Locate the cell with the specified text and output its (x, y) center coordinate. 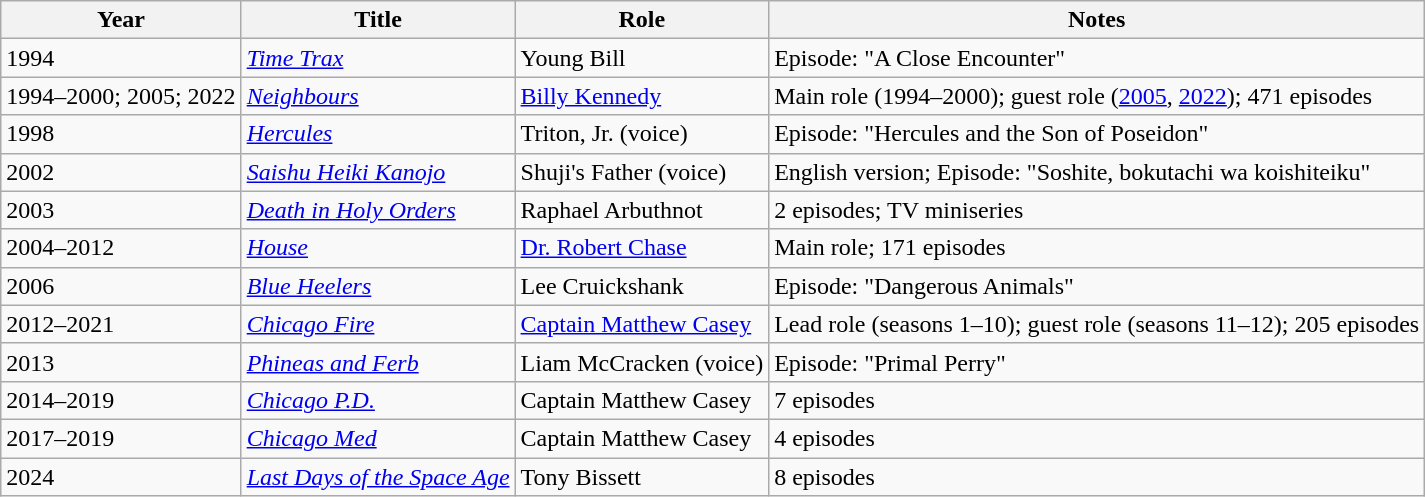
Title (378, 20)
Raphael Arbuthnot (642, 210)
2006 (121, 286)
Saishu Heiki Kanojo (378, 172)
2014–2019 (121, 400)
1994 (121, 58)
Billy Kennedy (642, 96)
Last Days of the Space Age (378, 477)
Death in Holy Orders (378, 210)
Episode: "Dangerous Animals" (1097, 286)
Episode: "Primal Perry" (1097, 362)
Tony Bissett (642, 477)
Year (121, 20)
2017–2019 (121, 438)
Main role; 171 episodes (1097, 248)
2004–2012 (121, 248)
1998 (121, 134)
Chicago Med (378, 438)
Episode: "Hercules and the Son of Poseidon" (1097, 134)
2013 (121, 362)
Liam McCracken (voice) (642, 362)
Role (642, 20)
House (378, 248)
4 episodes (1097, 438)
Main role (1994–2000); guest role (2005, 2022); 471 episodes (1097, 96)
8 episodes (1097, 477)
Chicago Fire (378, 324)
2012–2021 (121, 324)
2002 (121, 172)
Lee Cruickshank (642, 286)
1994–2000; 2005; 2022 (121, 96)
Young Bill (642, 58)
Dr. Robert Chase (642, 248)
English version; Episode: "Soshite, bokutachi wa koishiteiku" (1097, 172)
Triton, Jr. (voice) (642, 134)
Hercules (378, 134)
Lead role (seasons 1–10); guest role (seasons 11–12); 205 episodes (1097, 324)
2024 (121, 477)
Episode: "A Close Encounter" (1097, 58)
Neighbours (378, 96)
Shuji's Father (voice) (642, 172)
Phineas and Ferb (378, 362)
Time Trax (378, 58)
Notes (1097, 20)
7 episodes (1097, 400)
Chicago P.D. (378, 400)
2 episodes; TV miniseries (1097, 210)
2003 (121, 210)
Blue Heelers (378, 286)
